Pinpoint the cell where the given text exists, returning its [x, y] midpoint coordinate. 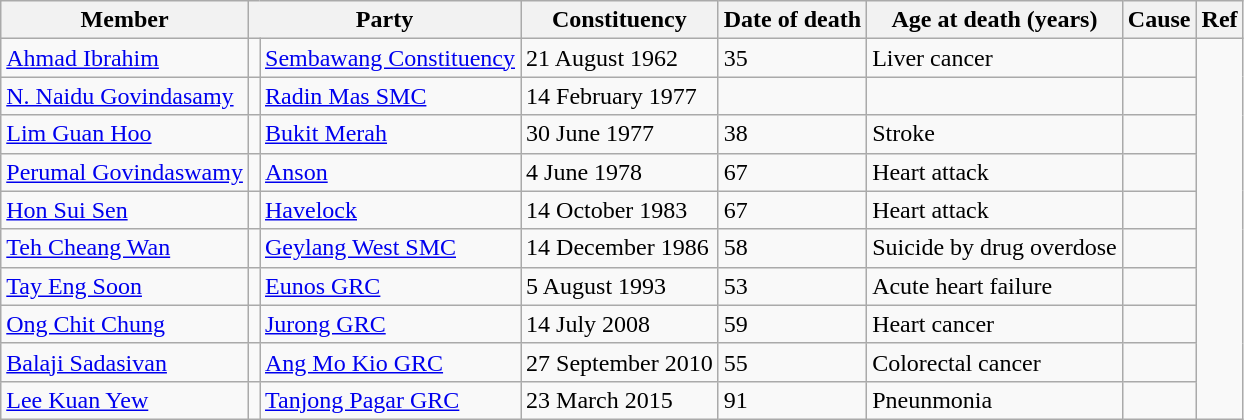
14 July 2008 [620, 324]
Tanjong Pagar GRC [390, 400]
Lim Guan Hoo [125, 134]
14 February 1977 [620, 96]
Havelock [390, 210]
23 March 2015 [620, 400]
91 [792, 400]
21 August 1962 [620, 58]
Balaji Sadasivan [125, 362]
Date of death [792, 20]
Age at death (years) [995, 20]
Anson [390, 172]
Hon Sui Sen [125, 210]
Colorectal cancer [995, 362]
Ref [1220, 20]
Ong Chit Chung [125, 324]
Cause [1159, 20]
Ahmad Ibrahim [125, 58]
58 [792, 248]
Lee Kuan Yew [125, 400]
Sembawang Constituency [390, 58]
35 [792, 58]
4 June 1978 [620, 172]
Pneunmonia [995, 400]
27 September 2010 [620, 362]
Party [384, 20]
14 December 1986 [620, 248]
Heart cancer [995, 324]
Geylang West SMC [390, 248]
14 October 1983 [620, 210]
Jurong GRC [390, 324]
Ang Mo Kio GRC [390, 362]
5 August 1993 [620, 286]
Constituency [620, 20]
Teh Cheang Wan [125, 248]
Eunos GRC [390, 286]
59 [792, 324]
Member [125, 20]
N. Naidu Govindasamy [125, 96]
Perumal Govindaswamy [125, 172]
Bukit Merah [390, 134]
55 [792, 362]
38 [792, 134]
Tay Eng Soon [125, 286]
Acute heart failure [995, 286]
Radin Mas SMC [390, 96]
Liver cancer [995, 58]
30 June 1977 [620, 134]
Suicide by drug overdose [995, 248]
53 [792, 286]
Stroke [995, 134]
